Return (X, Y) of the center of cell containing provided text 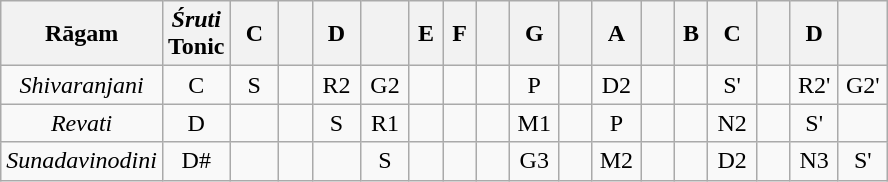
G (534, 34)
D# (196, 161)
Sunadavinodini (82, 161)
R2 (336, 85)
A (616, 34)
ŚrutiTonic (196, 34)
R2' (814, 85)
M2 (616, 161)
G2 (386, 85)
Revati (82, 123)
E (426, 34)
N3 (814, 161)
N2 (732, 123)
R1 (386, 123)
Shivaranjani (82, 85)
G3 (534, 161)
G2' (862, 85)
M1 (534, 123)
F (460, 34)
B (691, 34)
Rāgam (82, 34)
